Scan for the cell matching the given text and deliver its [X, Y] coordinate at center. 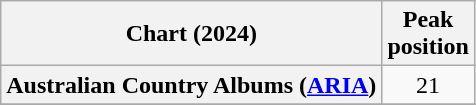
21 [428, 85]
Chart (2024) [192, 34]
Australian Country Albums (ARIA) [192, 85]
Peakposition [428, 34]
